For the text-containing cell, return its midpoint in [X, Y] coordinate format. 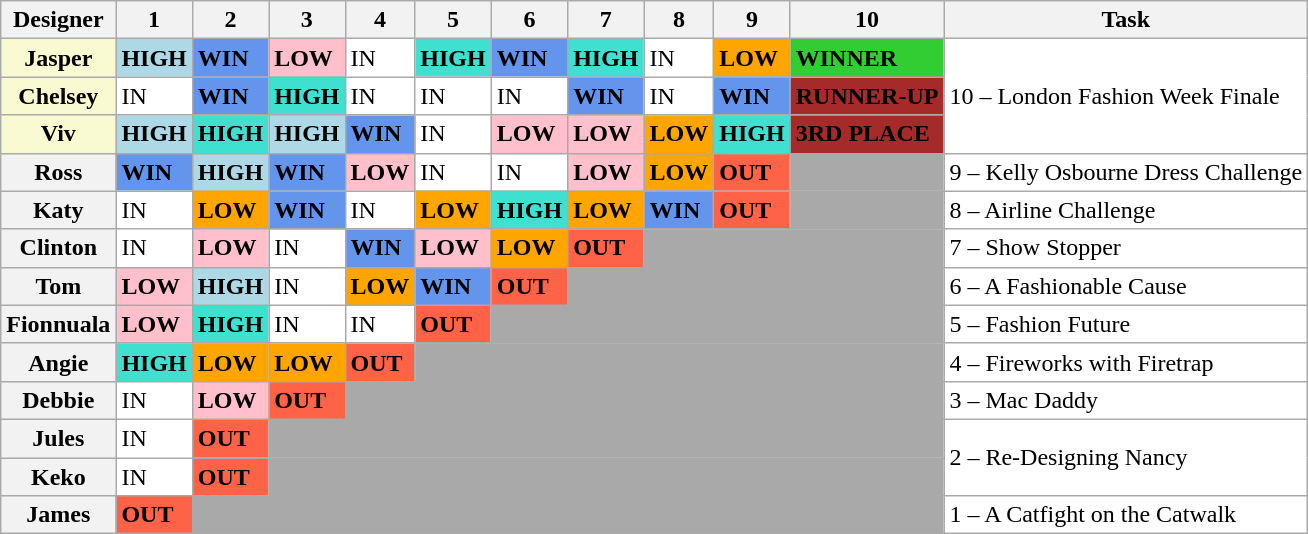
Designer [58, 20]
Chelsey [58, 96]
Jasper [58, 58]
2 – Re-Designing Nancy [1126, 457]
5 – Fashion Future [1126, 324]
8 – Airline Challenge [1126, 210]
3 – Mac Daddy [1126, 400]
7 – Show Stopper [1126, 248]
4 – Fireworks with Firetrap [1126, 362]
10 – London Fashion Week Finale [1126, 96]
Tom [58, 286]
6 – A Fashionable Cause [1126, 286]
3RD PLACE [867, 134]
Angie [58, 362]
2 [230, 20]
9 [752, 20]
James [58, 515]
9 – Kelly Osbourne Dress Challenge [1126, 172]
RUNNER-UP [867, 96]
3 [307, 20]
5 [453, 20]
Viv [58, 134]
Keko [58, 477]
Jules [58, 438]
7 [606, 20]
Ross [58, 172]
Fionnuala [58, 324]
1 [154, 20]
4 [380, 20]
10 [867, 20]
Clinton [58, 248]
Katy [58, 210]
6 [529, 20]
1 – A Catfight on the Catwalk [1126, 515]
Task [1126, 20]
8 [679, 20]
Debbie [58, 400]
WINNER [867, 58]
